Detect which cell encompasses the target text, then output its [X, Y] center coordinate. 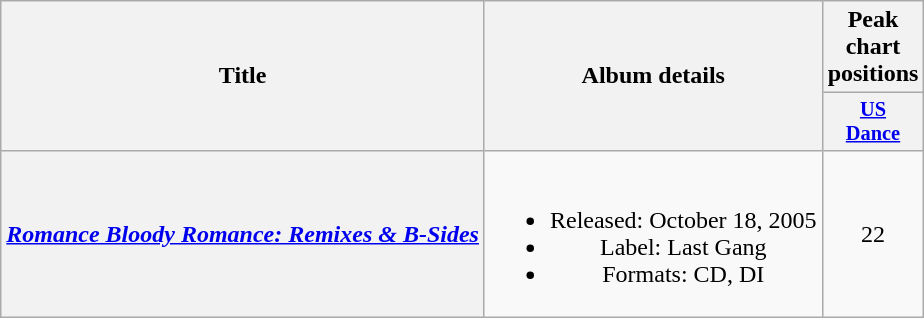
Album details [653, 76]
USDance [873, 122]
Romance Bloody Romance: Remixes & B-Sides [243, 234]
Peak chart positions [873, 47]
Title [243, 76]
Released: October 18, 2005Label: Last GangFormats: CD, DI [653, 234]
22 [873, 234]
